Extract the (x, y) coordinate from the center of the cell holding the provided text.  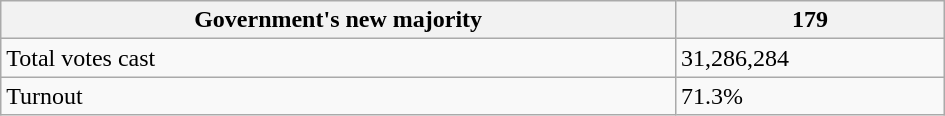
179 (810, 20)
Government's new majority (338, 20)
Turnout (338, 96)
Total votes cast (338, 58)
71.3% (810, 96)
31,286,284 (810, 58)
